Return the (x, y) coordinate for the center point of the cell that contains the specified text.  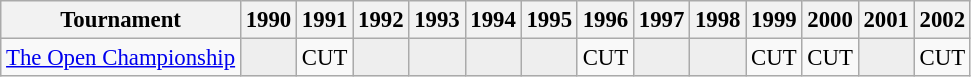
1996 (605, 20)
1992 (381, 20)
1990 (268, 20)
1998 (718, 20)
1999 (774, 20)
1991 (325, 20)
1993 (437, 20)
Tournament (121, 20)
2000 (830, 20)
1994 (493, 20)
1995 (549, 20)
1997 (661, 20)
2001 (886, 20)
The Open Championship (121, 58)
2002 (942, 20)
